Output the (x, y) coordinate of the center of the cell containing the given text.  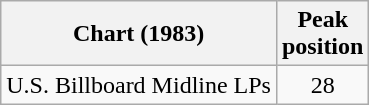
28 (322, 85)
Peakposition (322, 34)
U.S. Billboard Midline LPs (139, 85)
Chart (1983) (139, 34)
